Identify which cell holds the provided text, then report its (x, y) central coordinate. 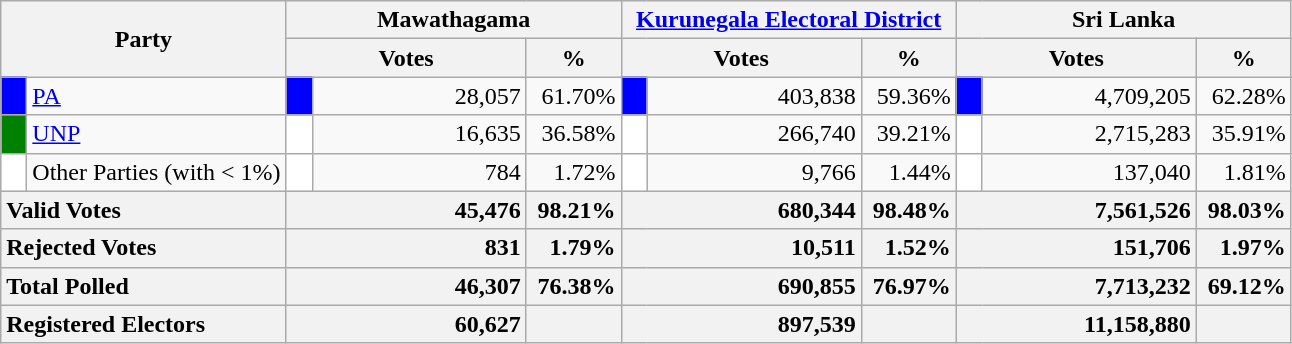
76.38% (574, 286)
Party (144, 39)
46,307 (406, 286)
39.21% (908, 134)
1.81% (1244, 172)
98.21% (574, 210)
831 (406, 248)
1.72% (574, 172)
7,713,232 (1076, 286)
2,715,283 (1089, 134)
690,855 (741, 286)
45,476 (406, 210)
UNP (156, 134)
1.52% (908, 248)
137,040 (1089, 172)
Valid Votes (144, 210)
151,706 (1076, 248)
7,561,526 (1076, 210)
62.28% (1244, 96)
9,766 (754, 172)
4,709,205 (1089, 96)
61.70% (574, 96)
Rejected Votes (144, 248)
897,539 (741, 324)
1.97% (1244, 248)
Registered Electors (144, 324)
60,627 (406, 324)
16,635 (419, 134)
36.58% (574, 134)
28,057 (419, 96)
403,838 (754, 96)
Mawathagama (454, 20)
98.48% (908, 210)
10,511 (741, 248)
784 (419, 172)
Kurunegala Electoral District (788, 20)
1.44% (908, 172)
Total Polled (144, 286)
266,740 (754, 134)
PA (156, 96)
Other Parties (with < 1%) (156, 172)
98.03% (1244, 210)
59.36% (908, 96)
69.12% (1244, 286)
35.91% (1244, 134)
Sri Lanka (1124, 20)
11,158,880 (1076, 324)
680,344 (741, 210)
76.97% (908, 286)
1.79% (574, 248)
